Scan for the cell matching the given text and deliver its [X, Y] coordinate at center. 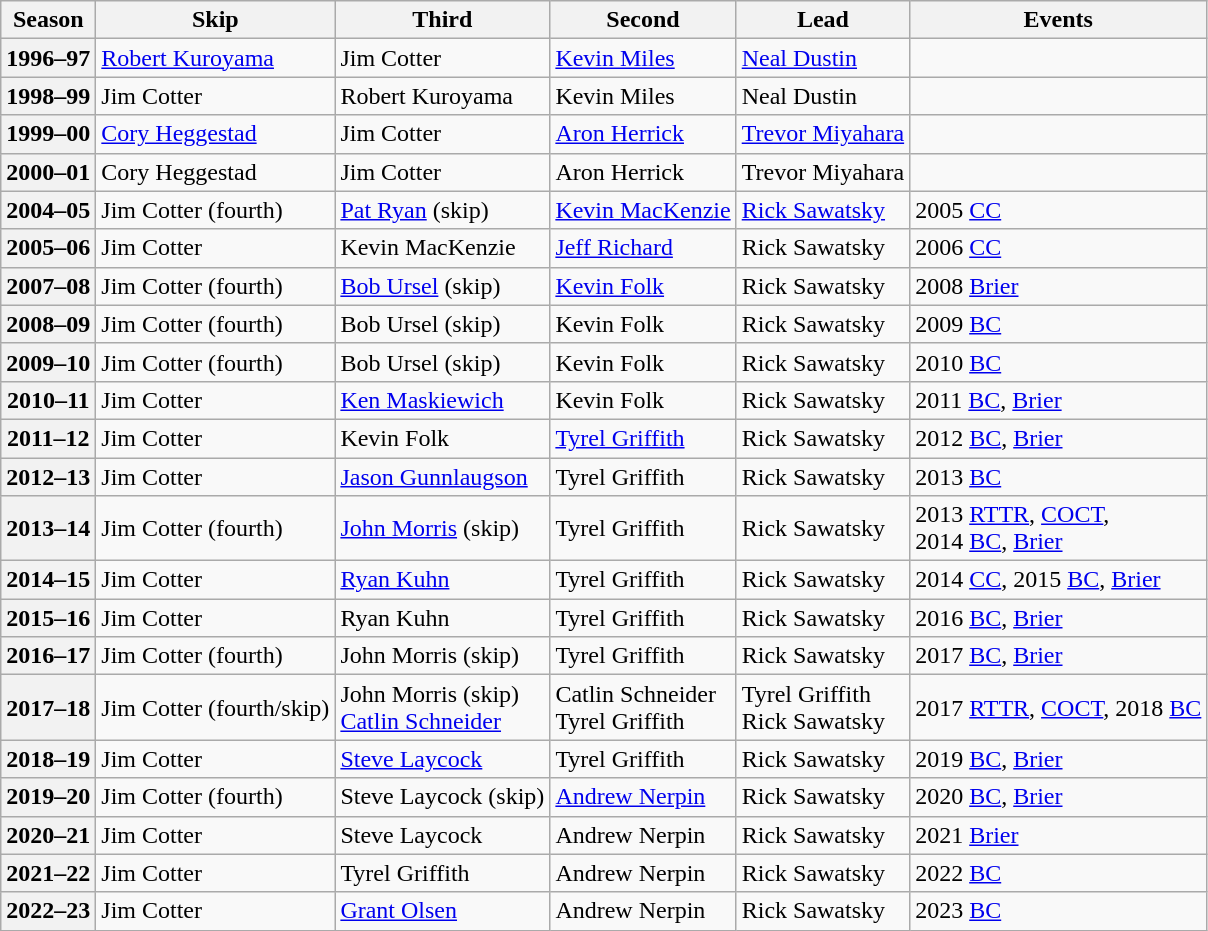
2013 BC [1058, 477]
2009 BC [1058, 324]
2004–05 [48, 210]
2020 BC, Brier [1058, 797]
Events [1058, 20]
2005 CC [1058, 210]
2015–16 [48, 618]
Catlin Schneider Tyrel Griffith [643, 708]
Tyrel Griffith Rick Sawatsky [822, 708]
2019–20 [48, 797]
Season [48, 20]
2018–19 [48, 759]
2005–06 [48, 248]
Second [643, 20]
Grant Olsen [442, 911]
2019 BC, Brier [1058, 759]
2016 BC, Brier [1058, 618]
Jim Cotter (fourth/skip) [216, 708]
2017 BC, Brier [1058, 656]
1996–97 [48, 58]
Pat Ryan (skip) [442, 210]
1998–99 [48, 96]
2016–17 [48, 656]
Jeff Richard [643, 248]
2010–11 [48, 400]
2012 BC, Brier [1058, 438]
2007–08 [48, 286]
Third [442, 20]
2009–10 [48, 362]
2014–15 [48, 580]
2013 RTTR, COCT, 2014 BC, Brier [1058, 528]
1999–00 [48, 134]
2021–22 [48, 873]
Skip [216, 20]
Ken Maskiewich [442, 400]
2017 RTTR, COCT, 2018 BC [1058, 708]
2011–12 [48, 438]
2011 BC, Brier [1058, 400]
2023 BC [1058, 911]
2013–14 [48, 528]
Lead [822, 20]
Steve Laycock (skip) [442, 797]
2020–21 [48, 835]
2021 Brier [1058, 835]
2008–09 [48, 324]
2022 BC [1058, 873]
2010 BC [1058, 362]
2006 CC [1058, 248]
2000–01 [48, 172]
2008 Brier [1058, 286]
2014 CC, 2015 BC, Brier [1058, 580]
2012–13 [48, 477]
2017–18 [48, 708]
Jason Gunnlaugson [442, 477]
John Morris (skip) Catlin Schneider [442, 708]
2022–23 [48, 911]
